From the cell containing the given text, extract its center point as (x, y) coordinate. 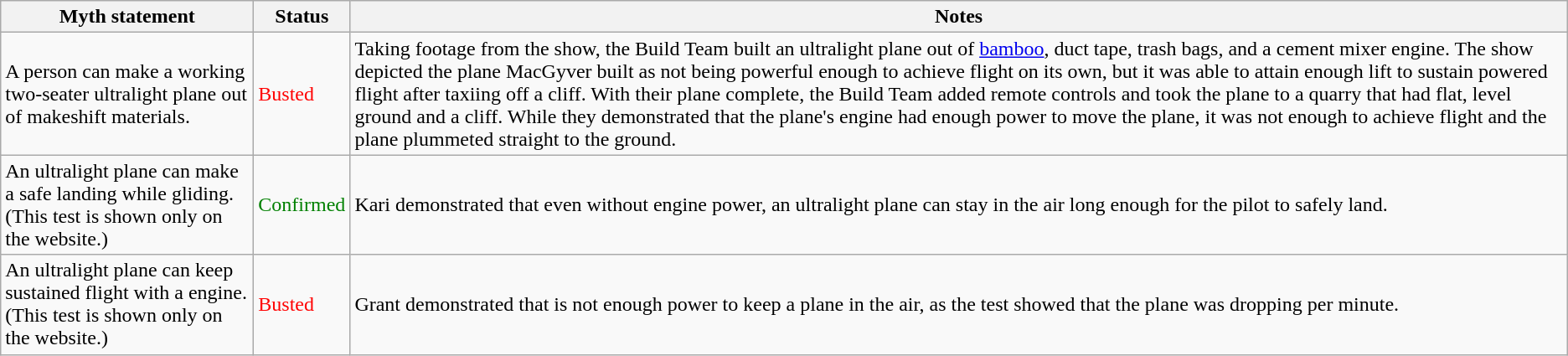
Kari demonstrated that even without engine power, an ultralight plane can stay in the air long enough for the pilot to safely land. (958, 204)
A person can make a working two-seater ultralight plane out of makeshift materials. (127, 94)
Notes (958, 17)
Confirmed (302, 204)
Grant demonstrated that is not enough power to keep a plane in the air, as the test showed that the plane was dropping per minute. (958, 305)
Myth statement (127, 17)
An ultralight plane can keep sustained flight with a engine. (This test is shown only on the website.) (127, 305)
Status (302, 17)
An ultralight plane can make a safe landing while gliding. (This test is shown only on the website.) (127, 204)
